Provide the (X, Y) coordinate of the cell's center where the given text is located.  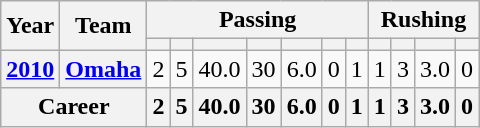
Year (30, 26)
Career (74, 107)
Omaha (104, 69)
Rushing (423, 20)
Passing (258, 20)
Team (104, 26)
2010 (30, 69)
